Provide the (x, y) coordinate of the cell's center where the given text is located.  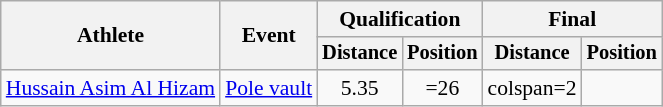
=26 (442, 88)
Final (572, 19)
5.35 (360, 88)
Hussain Asim Al Hizam (110, 88)
colspan=2 (532, 88)
Event (268, 36)
Qualification (400, 19)
Pole vault (268, 88)
Athlete (110, 36)
